Search for the cell housing the specified text and yield its (X, Y) center coordinate. 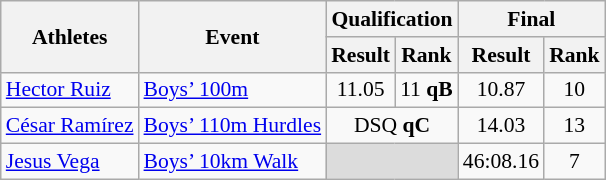
César Ramírez (70, 126)
11 qB (426, 90)
Qualification (392, 19)
DSQ qC (392, 126)
Event (233, 36)
7 (574, 162)
46:08.16 (501, 162)
13 (574, 126)
10.87 (501, 90)
Athletes (70, 36)
Jesus Vega (70, 162)
Boys’ 100m (233, 90)
Hector Ruiz (70, 90)
11.05 (360, 90)
Boys’ 10km Walk (233, 162)
14.03 (501, 126)
Final (532, 19)
10 (574, 90)
Boys’ 110m Hurdles (233, 126)
